Search for the cell housing the specified text and yield its (x, y) center coordinate. 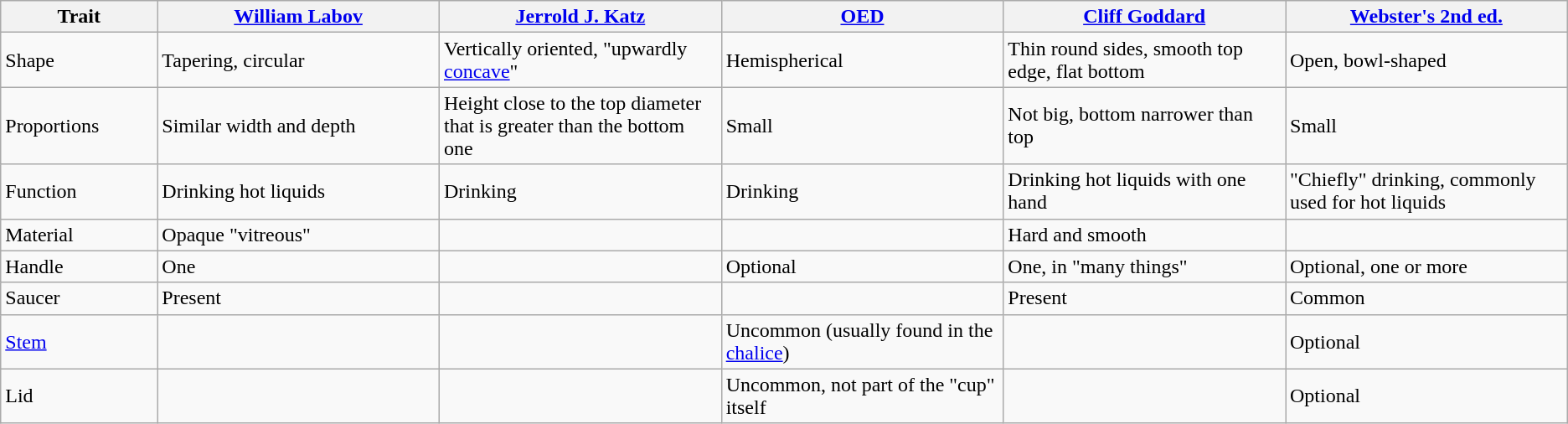
William Labov (298, 17)
One (298, 266)
Function (79, 191)
Trait (79, 17)
One, in "many things" (1144, 266)
Shape (79, 60)
Cliff Goddard (1144, 17)
Similar width and depth (298, 126)
Hard and smooth (1144, 235)
Proportions (79, 126)
Thin round sides, smooth top edge, flat bottom (1144, 60)
Vertically oriented, "upwardly concave" (580, 60)
Opaque "vitreous" (298, 235)
Saucer (79, 298)
Handle (79, 266)
Lid (79, 396)
Uncommon (usually found in the chalice) (863, 342)
Common (1426, 298)
Height close to the top diameter that is greater than the bottom one (580, 126)
Webster's 2nd ed. (1426, 17)
Material (79, 235)
Drinking hot liquids with one hand (1144, 191)
Tapering, circular (298, 60)
"Chiefly" drinking, commonly used for hot liquids (1426, 191)
Not big, bottom narrower than top (1144, 126)
Optional, one or more (1426, 266)
Hemispherical (863, 60)
Uncommon, not part of the "cup" itself (863, 396)
Drinking hot liquids (298, 191)
Jerrold J. Katz (580, 17)
OED (863, 17)
Stem (79, 342)
Open, bowl-shaped (1426, 60)
